Detect which cell encompasses the target text, then output its (x, y) center coordinate. 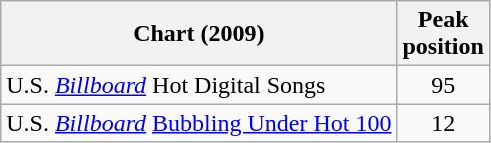
Chart (2009) (199, 34)
Peakposition (443, 34)
U.S. Billboard Hot Digital Songs (199, 85)
U.S. Billboard Bubbling Under Hot 100 (199, 123)
95 (443, 85)
12 (443, 123)
